Provide the (x, y) coordinate of the cell's center where the given text is located.  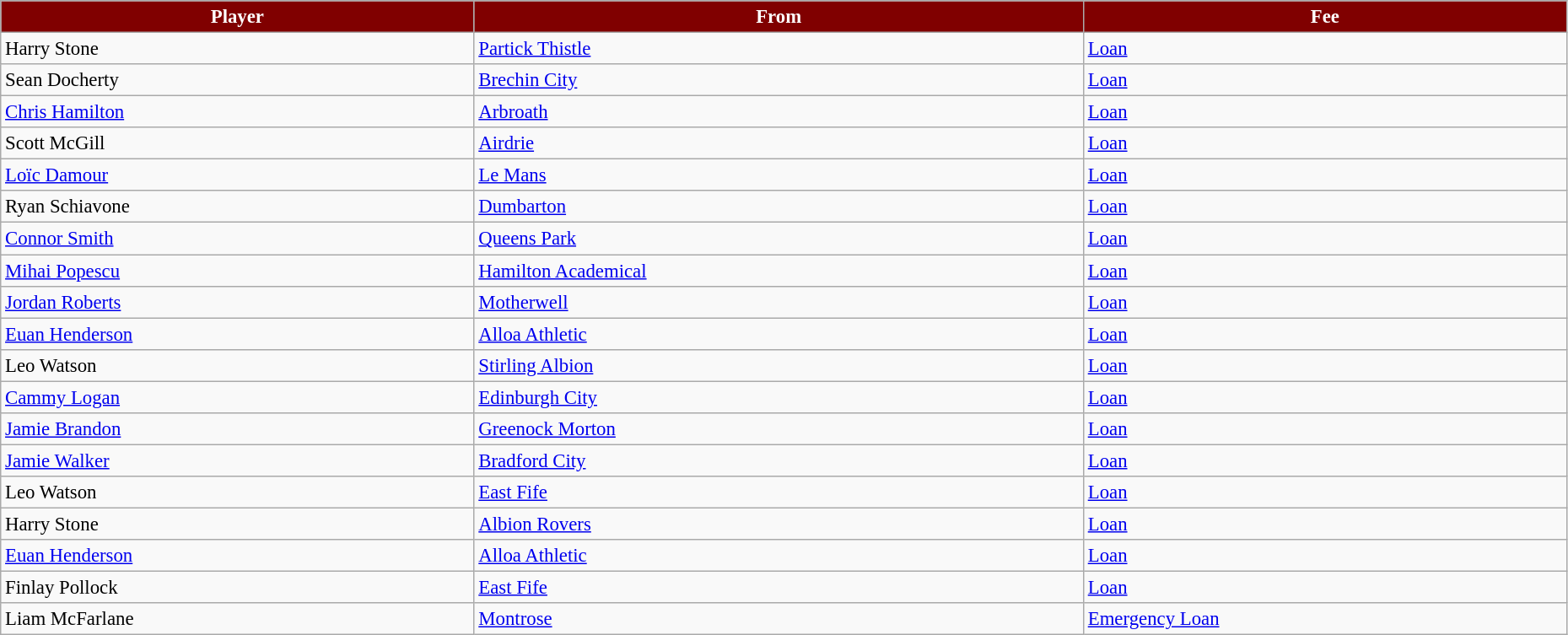
Edinburgh City (779, 397)
Dumbarton (779, 207)
Emergency Loan (1324, 619)
Scott McGill (238, 143)
Bradford City (779, 460)
Queens Park (779, 239)
Albion Rovers (779, 524)
Mihai Popescu (238, 271)
Sean Docherty (238, 80)
Airdrie (779, 143)
Brechin City (779, 80)
Arbroath (779, 112)
Connor Smith (238, 239)
Loïc Damour (238, 175)
Jamie Walker (238, 460)
Fee (1324, 17)
Chris Hamilton (238, 112)
Ryan Schiavone (238, 207)
Motherwell (779, 302)
Partick Thistle (779, 49)
Le Mans (779, 175)
Stirling Albion (779, 365)
From (779, 17)
Liam McFarlane (238, 619)
Montrose (779, 619)
Greenock Morton (779, 429)
Cammy Logan (238, 397)
Finlay Pollock (238, 588)
Jordan Roberts (238, 302)
Jamie Brandon (238, 429)
Player (238, 17)
Hamilton Academical (779, 271)
